Search for the cell housing the specified text and yield its [X, Y] center coordinate. 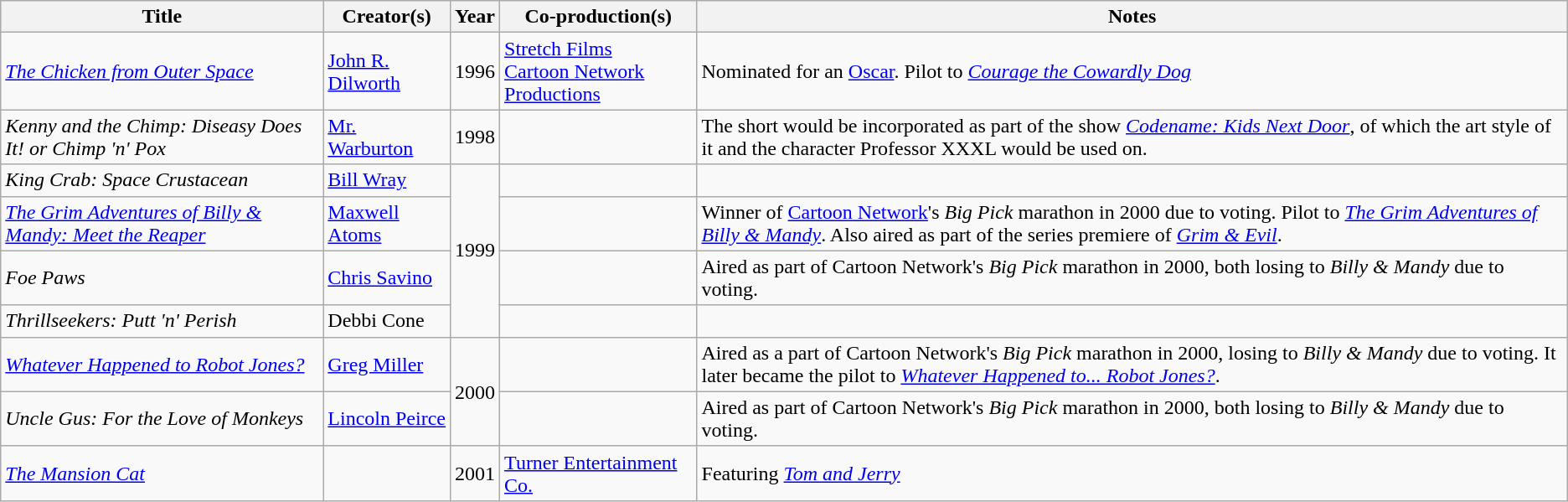
Maxwell Atoms [387, 223]
Mr. Warburton [387, 137]
1996 [474, 71]
Stretch FilmsCartoon Network Productions [598, 71]
Whatever Happened to Robot Jones? [162, 364]
Debbi Cone [387, 321]
Kenny and the Chimp: Diseasy Does It! or Chimp 'n' Pox [162, 137]
Turner Entertainment Co. [598, 473]
Bill Wray [387, 180]
Year [474, 17]
2000 [474, 391]
Featuring Tom and Jerry [1132, 473]
Notes [1132, 17]
Chris Savino [387, 278]
Foe Paws [162, 278]
Nominated for an Oscar. Pilot to Courage the Cowardly Dog [1132, 71]
The Chicken from Outer Space [162, 71]
Creator(s) [387, 17]
Lincoln Peirce [387, 419]
Greg Miller [387, 364]
Uncle Gus: For the Love of Monkeys [162, 419]
2001 [474, 473]
1998 [474, 137]
Title [162, 17]
King Crab: Space Crustacean [162, 180]
1999 [474, 251]
The Grim Adventures of Billy & Mandy: Meet the Reaper [162, 223]
Thrillseekers: Putt 'n' Perish [162, 321]
The Mansion Cat [162, 473]
John R. Dilworth [387, 71]
Co-production(s) [598, 17]
